Return [X, Y] of the center of cell containing provided text 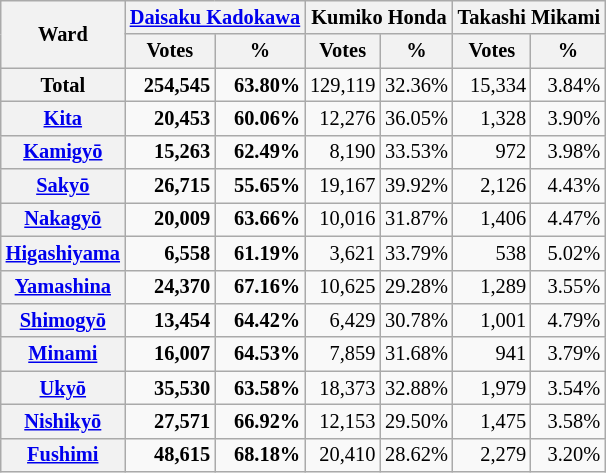
3.90% [568, 118]
129,119 [342, 85]
1,979 [492, 388]
2,279 [492, 455]
8,190 [342, 152]
20,009 [170, 219]
36.05% [416, 118]
10,016 [342, 219]
64.42% [260, 320]
24,370 [170, 287]
15,334 [492, 85]
63.58% [260, 388]
62.49% [260, 152]
29.50% [416, 421]
254,545 [170, 85]
Kita [63, 118]
7,859 [342, 354]
Fushimi [63, 455]
31.68% [416, 354]
2,126 [492, 186]
33.79% [416, 253]
Ward [63, 34]
972 [492, 152]
4.47% [568, 219]
Minami [63, 354]
20,410 [342, 455]
4.43% [568, 186]
Takashi Mikami [529, 17]
3.20% [568, 455]
1,328 [492, 118]
Yamashina [63, 287]
55.65% [260, 186]
1,289 [492, 287]
18,373 [342, 388]
30.78% [416, 320]
32.36% [416, 85]
27,571 [170, 421]
3,621 [342, 253]
63.80% [260, 85]
3.98% [568, 152]
Total [63, 85]
67.16% [260, 287]
19,167 [342, 186]
Kamigyō [63, 152]
20,453 [170, 118]
Higashiyama [63, 253]
63.66% [260, 219]
4.79% [568, 320]
12,276 [342, 118]
Ukyō [63, 388]
3.58% [568, 421]
1,475 [492, 421]
1,406 [492, 219]
10,625 [342, 287]
68.18% [260, 455]
Daisaku Kadokawa [215, 17]
66.92% [260, 421]
Nishikyō [63, 421]
538 [492, 253]
32.88% [416, 388]
64.53% [260, 354]
13,454 [170, 320]
6,429 [342, 320]
941 [492, 354]
3.55% [568, 287]
6,558 [170, 253]
3.79% [568, 354]
3.84% [568, 85]
16,007 [170, 354]
39.92% [416, 186]
15,263 [170, 152]
Kumiko Honda [379, 17]
Nakagyō [63, 219]
29.28% [416, 287]
1,001 [492, 320]
5.02% [568, 253]
35,530 [170, 388]
61.19% [260, 253]
28.62% [416, 455]
31.87% [416, 219]
48,615 [170, 455]
60.06% [260, 118]
Shimogyō [63, 320]
26,715 [170, 186]
33.53% [416, 152]
3.54% [568, 388]
12,153 [342, 421]
Sakyō [63, 186]
